For the text-containing cell, return its midpoint in [x, y] coordinate format. 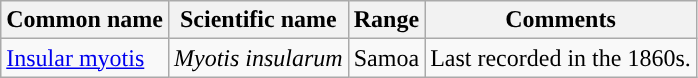
Comments [561, 20]
Last recorded in the 1860s. [561, 58]
Samoa [386, 58]
Scientific name [258, 20]
Common name [85, 20]
Myotis insularum [258, 58]
Range [386, 20]
Insular myotis [85, 58]
